Return [X, Y] of the center of cell containing provided text 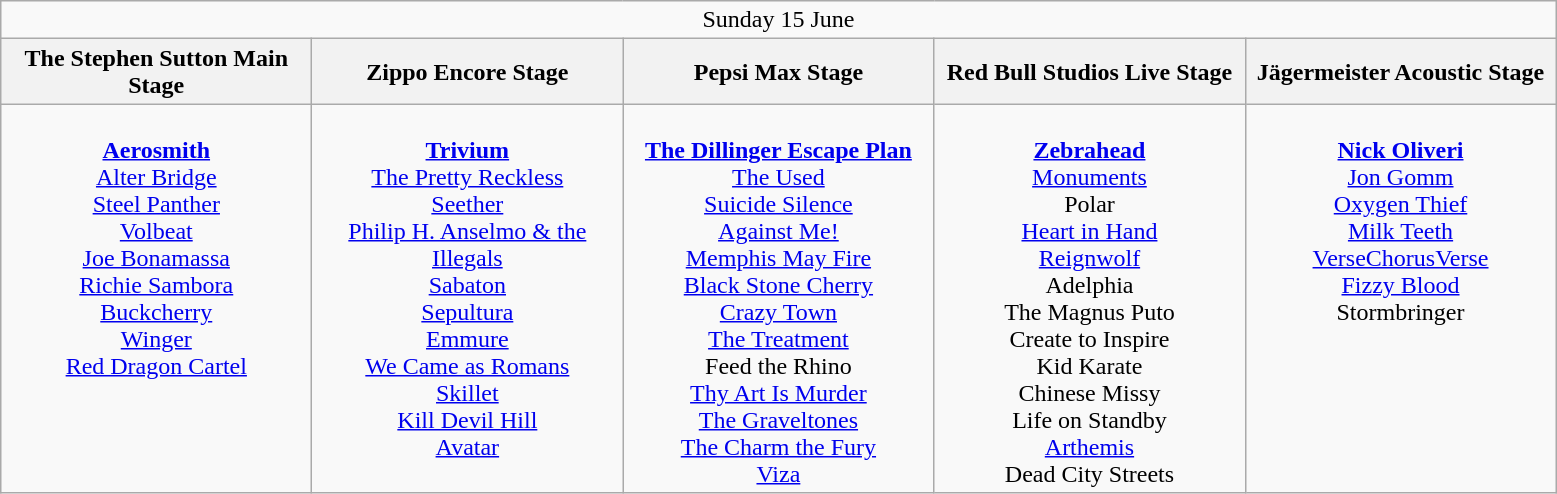
Nick Oliveri Jon Gomm Oxygen Thief Milk Teeth VerseChorusVerse Fizzy Blood Stormbringer [1400, 298]
The Stephen Sutton Main Stage [156, 72]
Trivium The Pretty Reckless Seether Philip H. Anselmo & the Illegals Sabaton Sepultura Emmure We Came as Romans Skillet Kill Devil Hill Avatar [468, 298]
Red Bull Studios Live Stage [1090, 72]
Pepsi Max Stage [778, 72]
Sunday 15 June [778, 20]
Jägermeister Acoustic Stage [1400, 72]
Zippo Encore Stage [468, 72]
Aerosmith Alter Bridge Steel Panther Volbeat Joe Bonamassa Richie Sambora Buckcherry Winger Red Dragon Cartel [156, 298]
